Determine the (X, Y) coordinate at the center of the cell enclosing the given text.  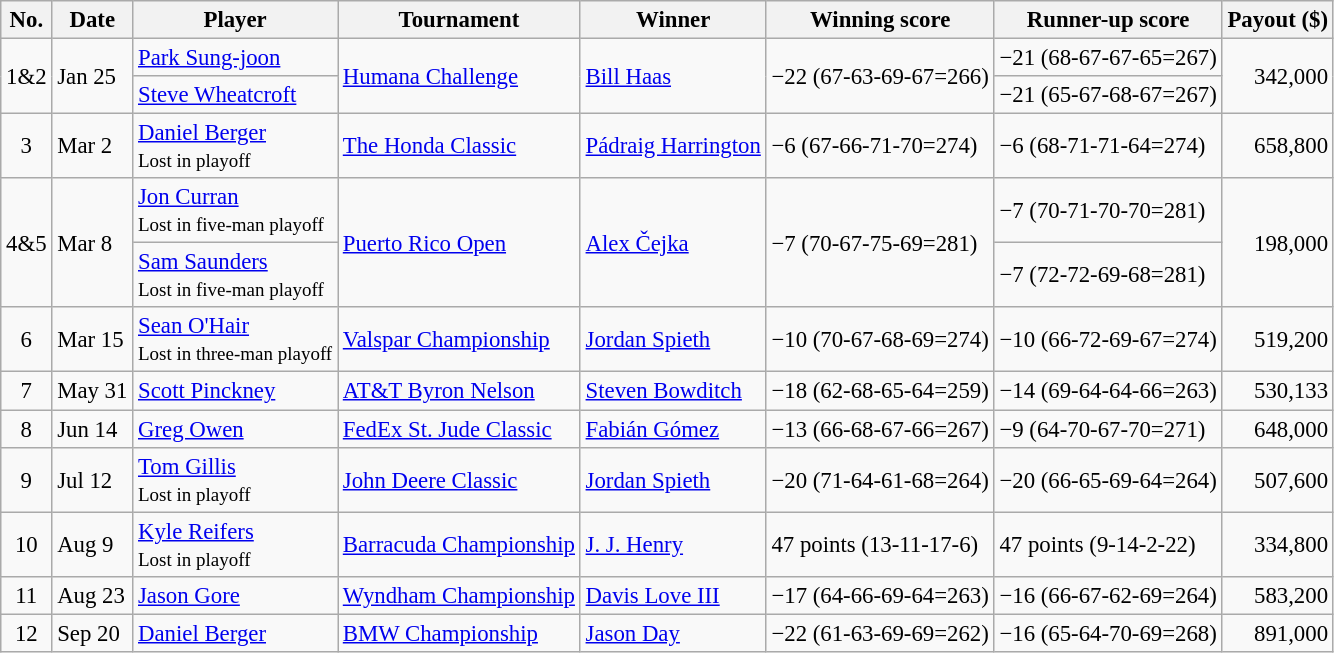
Greg Owen (236, 429)
−22 (67-63-69-67=266) (880, 76)
Daniel BergerLost in playoff (236, 146)
−6 (68-71-71-64=274) (1108, 146)
Aug 9 (92, 544)
342,000 (1278, 76)
Jun 14 (92, 429)
Bill Haas (673, 76)
Steve Wheatcroft (236, 95)
−9 (64-70-67-70=271) (1108, 429)
John Deere Classic (460, 480)
−7 (70-67-75-69=281) (880, 242)
Winning score (880, 20)
Sep 20 (92, 633)
May 31 (92, 391)
Daniel Berger (236, 633)
648,000 (1278, 429)
−6 (67-66-71-70=274) (880, 146)
6 (26, 340)
Tournament (460, 20)
−16 (65-64-70-69=268) (1108, 633)
BMW Championship (460, 633)
11 (26, 595)
−20 (71-64-61-68=264) (880, 480)
Mar 2 (92, 146)
Mar 15 (92, 340)
891,000 (1278, 633)
Park Sung-joon (236, 58)
Sean O'HairLost in three-man playoff (236, 340)
47 points (13-11-17-6) (880, 544)
Mar 8 (92, 242)
−10 (66-72-69-67=274) (1108, 340)
−7 (70-71-70-70=281) (1108, 210)
9 (26, 480)
47 points (9-14-2-22) (1108, 544)
Alex Čejka (673, 242)
−17 (64-66-69-64=263) (880, 595)
Barracuda Championship (460, 544)
10 (26, 544)
−16 (66-67-62-69=264) (1108, 595)
−18 (62-68-65-64=259) (880, 391)
Jul 12 (92, 480)
Puerto Rico Open (460, 242)
12 (26, 633)
−13 (66-68-67-66=267) (880, 429)
Scott Pinckney (236, 391)
658,800 (1278, 146)
8 (26, 429)
583,200 (1278, 595)
334,800 (1278, 544)
−20 (66-65-69-64=264) (1108, 480)
The Honda Classic (460, 146)
Jon CurranLost in five-man playoff (236, 210)
Kyle ReifersLost in playoff (236, 544)
1&2 (26, 76)
No. (26, 20)
−14 (69-64-64-66=263) (1108, 391)
4&5 (26, 242)
−10 (70-67-68-69=274) (880, 340)
Aug 23 (92, 595)
Valspar Championship (460, 340)
Pádraig Harrington (673, 146)
Jason Gore (236, 595)
Jan 25 (92, 76)
−21 (65-67-68-67=267) (1108, 95)
Winner (673, 20)
Player (236, 20)
−21 (68-67-67-65=267) (1108, 58)
Payout ($) (1278, 20)
−7 (72-72-69-68=281) (1108, 276)
Tom GillisLost in playoff (236, 480)
530,133 (1278, 391)
7 (26, 391)
198,000 (1278, 242)
Jason Day (673, 633)
Runner-up score (1108, 20)
J. J. Henry (673, 544)
−22 (61-63-69-69=262) (880, 633)
Sam SaundersLost in five-man playoff (236, 276)
FedEx St. Jude Classic (460, 429)
507,600 (1278, 480)
Date (92, 20)
Humana Challenge (460, 76)
Steven Bowditch (673, 391)
Davis Love III (673, 595)
3 (26, 146)
519,200 (1278, 340)
Wyndham Championship (460, 595)
AT&T Byron Nelson (460, 391)
Fabián Gómez (673, 429)
